Capture the cell that displays the provided text and extract its [x, y] central coordinate. 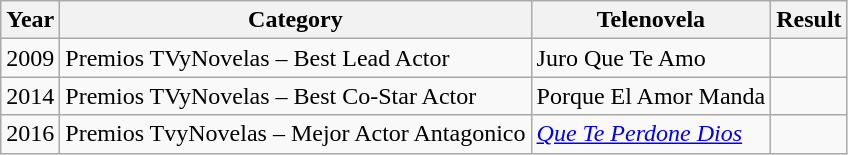
Year [30, 20]
Que Te Perdone Dios [651, 134]
2014 [30, 96]
Premios TVyNovelas – Best Lead Actor [296, 58]
Premios TVyNovelas – Best Co-Star Actor [296, 96]
Juro Que Te Amo [651, 58]
Telenovela [651, 20]
2009 [30, 58]
Result [809, 20]
2016 [30, 134]
Porque El Amor Manda [651, 96]
Premios TvyNovelas – Mejor Actor Antagonico [296, 134]
Category [296, 20]
